Detect which cell encompasses the target text, then output its (X, Y) center coordinate. 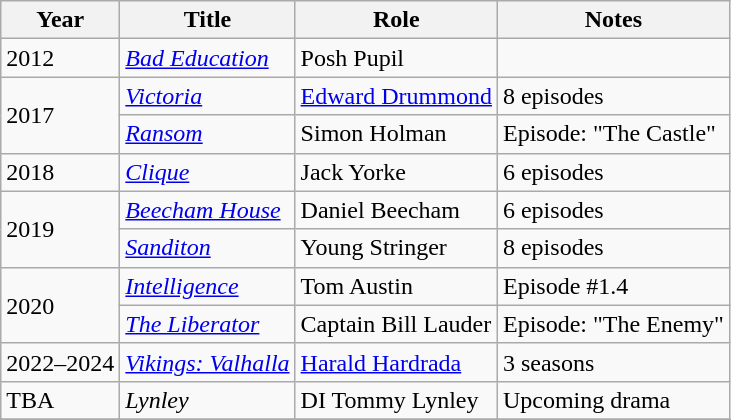
2018 (60, 172)
Intelligence (208, 286)
Captain Bill Lauder (396, 324)
Episode #1.4 (613, 286)
Clique (208, 172)
2022–2024 (60, 362)
3 seasons (613, 362)
2017 (60, 115)
DI Tommy Lynley (396, 400)
Sanditon (208, 248)
Episode: "The Enemy" (613, 324)
Title (208, 20)
Tom Austin (396, 286)
2019 (60, 229)
Posh Pupil (396, 58)
2020 (60, 305)
Role (396, 20)
2012 (60, 58)
Episode: "The Castle" (613, 134)
Lynley (208, 400)
Ransom (208, 134)
Beecham House (208, 210)
Vikings: Valhalla (208, 362)
Year (60, 20)
Harald Hardrada (396, 362)
Upcoming drama (613, 400)
Edward Drummond (396, 96)
Victoria (208, 96)
TBA (60, 400)
The Liberator (208, 324)
Notes (613, 20)
Simon Holman (396, 134)
Bad Education (208, 58)
Young Stringer (396, 248)
Daniel Beecham (396, 210)
Jack Yorke (396, 172)
